Return [x, y] of the center of cell containing provided text 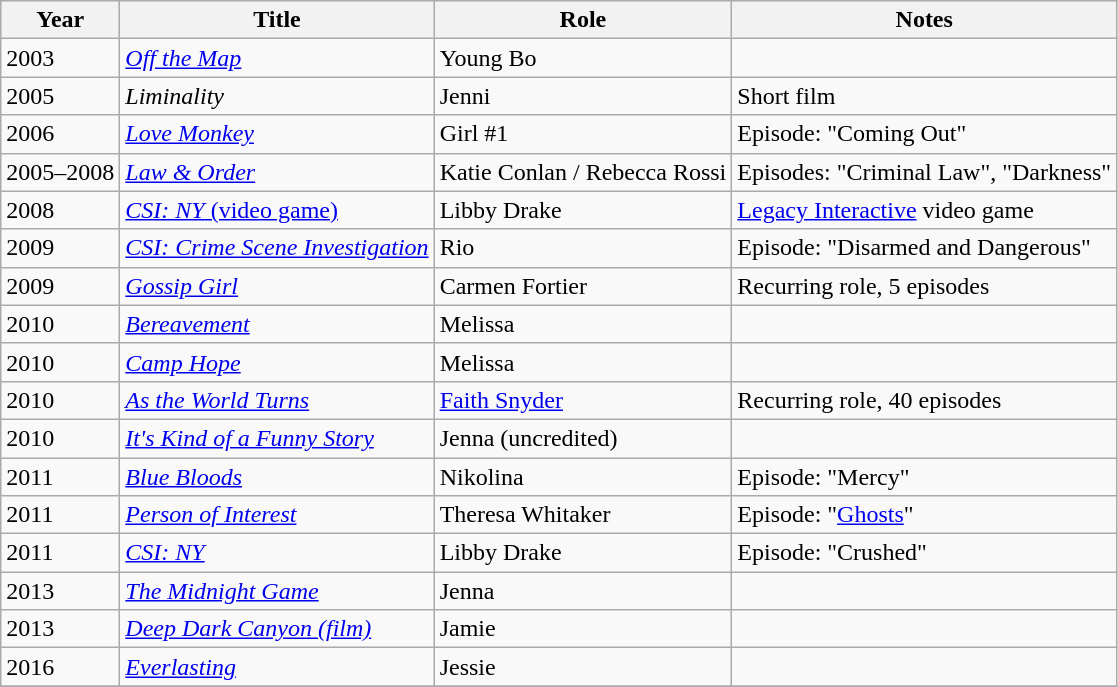
It's Kind of a Funny Story [277, 438]
Everlasting [277, 667]
2016 [60, 667]
Recurring role, 40 episodes [924, 400]
Carmen Fortier [583, 286]
Jenna [583, 591]
Role [583, 20]
Young Bo [583, 58]
Episode: "Disarmed and Dangerous" [924, 248]
Episode: "Ghosts" [924, 515]
As the World Turns [277, 400]
Faith Snyder [583, 400]
Jenna (uncredited) [583, 438]
2003 [60, 58]
CSI: NY (video game) [277, 210]
Recurring role, 5 episodes [924, 286]
Katie Conlan / Rebecca Rossi [583, 172]
Theresa Whitaker [583, 515]
Year [60, 20]
Camp Hope [277, 362]
The Midnight Game [277, 591]
Legacy Interactive video game [924, 210]
Blue Bloods [277, 477]
Gossip Girl [277, 286]
Jenni [583, 96]
Notes [924, 20]
Girl #1 [583, 134]
Jamie [583, 629]
2005 [60, 96]
Law & Order [277, 172]
Jessie [583, 667]
Episode: "Mercy" [924, 477]
Off the Map [277, 58]
CSI: Crime Scene Investigation [277, 248]
Episodes: "Criminal Law", "Darkness" [924, 172]
Episode: "Coming Out" [924, 134]
Person of Interest [277, 515]
Bereavement [277, 324]
Nikolina [583, 477]
2006 [60, 134]
Episode: "Crushed" [924, 553]
Deep Dark Canyon (film) [277, 629]
Short film [924, 96]
2005–2008 [60, 172]
Love Monkey [277, 134]
Title [277, 20]
2008 [60, 210]
Rio [583, 248]
CSI: NY [277, 553]
Liminality [277, 96]
